Return (X, Y) of the center of cell containing provided text 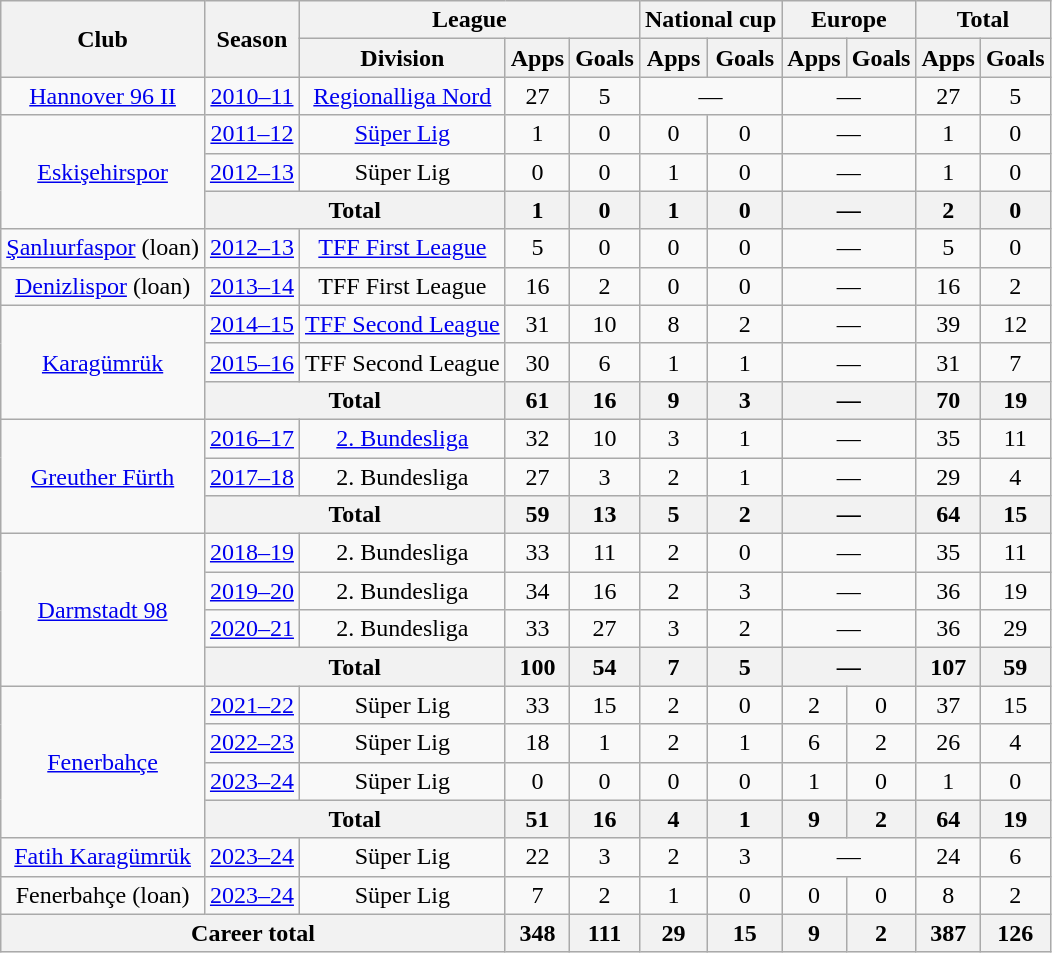
2021–22 (252, 705)
26 (948, 743)
League (469, 20)
34 (537, 591)
22 (537, 857)
Club (103, 39)
2017–18 (252, 477)
12 (1015, 324)
39 (948, 324)
Regionalliga Nord (402, 96)
2011–12 (252, 134)
Eskişehirspor (103, 172)
Fatih Karagümrük (103, 857)
Career total (253, 933)
Denizlispor (loan) (103, 286)
Division (402, 58)
2010–11 (252, 96)
Hannover 96 II (103, 96)
107 (948, 667)
30 (537, 362)
13 (605, 515)
111 (605, 933)
348 (537, 933)
387 (948, 933)
Fenerbahçe (103, 762)
54 (605, 667)
32 (537, 438)
Fenerbahçe (loan) (103, 895)
Greuther Fürth (103, 476)
Karagümrük (103, 362)
18 (537, 743)
Europe (849, 20)
37 (948, 705)
24 (948, 857)
126 (1015, 933)
2014–15 (252, 324)
2019–20 (252, 591)
2015–16 (252, 362)
2020–21 (252, 629)
2022–23 (252, 743)
51 (537, 819)
Season (252, 39)
Şanlıurfaspor (loan) (103, 248)
2013–14 (252, 286)
70 (948, 400)
2018–19 (252, 553)
61 (537, 400)
100 (537, 667)
Darmstadt 98 (103, 610)
National cup (710, 20)
2016–17 (252, 438)
